Scan for the cell matching the given text and deliver its (X, Y) coordinate at center. 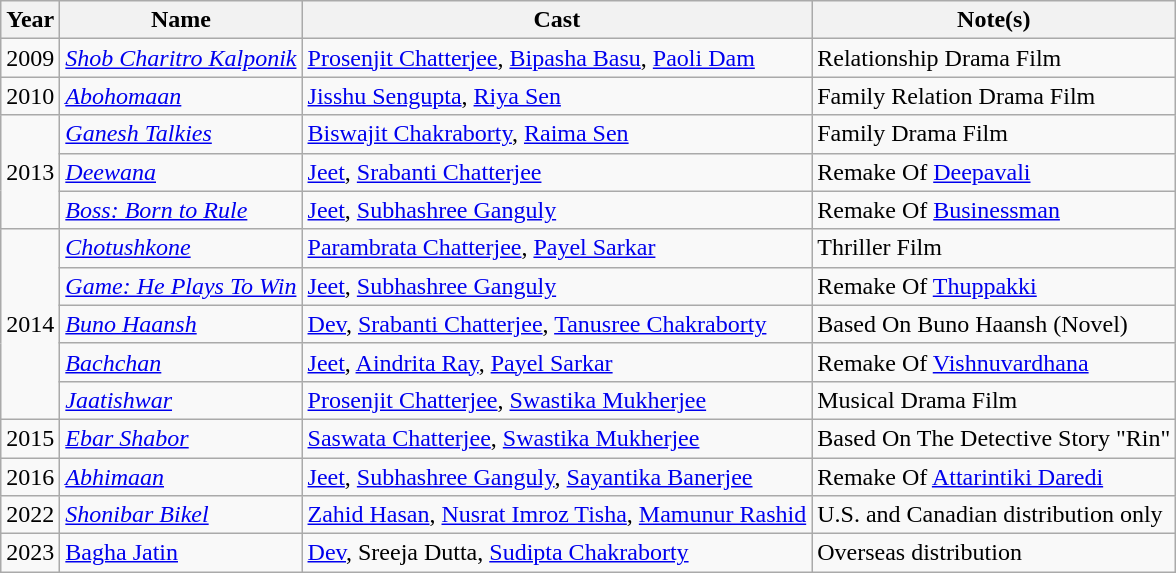
Jeet, Srabanti Chatterjee (557, 172)
Relationship Drama Film (994, 58)
Bachchan (181, 362)
2016 (30, 477)
Chotushkone (181, 248)
Shob Charitro Kalponik (181, 58)
Jeet, Aindrita Ray, Payel Sarkar (557, 362)
Boss: Born to Rule (181, 210)
2022 (30, 515)
Biswajit Chakraborty, Raima Sen (557, 134)
Name (181, 20)
Shonibar Bikel (181, 515)
2010 (30, 96)
Prosenjit Chatterjee, Bipasha Basu, Paoli Dam (557, 58)
Cast (557, 20)
U.S. and Canadian distribution only (994, 515)
Abhimaan (181, 477)
Zahid Hasan, Nusrat Imroz Tisha, Mamunur Rashid (557, 515)
2009 (30, 58)
Family Drama Film (994, 134)
2015 (30, 438)
Thriller Film (994, 248)
2013 (30, 172)
Bagha Jatin (181, 553)
Based On The Detective Story "Rin" (994, 438)
Note(s) (994, 20)
Musical Drama Film (994, 400)
Buno Haansh (181, 324)
Remake Of Deepavali (994, 172)
Dev, Sreeja Dutta, Sudipta Chakraborty (557, 553)
Year (30, 20)
Dev, Srabanti Chatterjee, Tanusree Chakraborty (557, 324)
Remake Of Businessman (994, 210)
Saswata Chatterjee, Swastika Mukherjee (557, 438)
Remake Of Thuppakki (994, 286)
Jisshu Sengupta, Riya Sen (557, 96)
Parambrata Chatterjee, Payel Sarkar (557, 248)
Family Relation Drama Film (994, 96)
2023 (30, 553)
Abohomaan (181, 96)
Ganesh Talkies (181, 134)
Remake Of Attarintiki Daredi (994, 477)
Based On Buno Haansh (Novel) (994, 324)
Remake Of Vishnuvardhana (994, 362)
Prosenjit Chatterjee, Swastika Mukherjee (557, 400)
Ebar Shabor (181, 438)
Game: He Plays To Win (181, 286)
Overseas distribution (994, 553)
Jeet, Subhashree Ganguly, Sayantika Banerjee (557, 477)
Jaatishwar (181, 400)
2014 (30, 324)
Deewana (181, 172)
